Find where the given text appears and provide that cell's center as [x, y] coordinate. 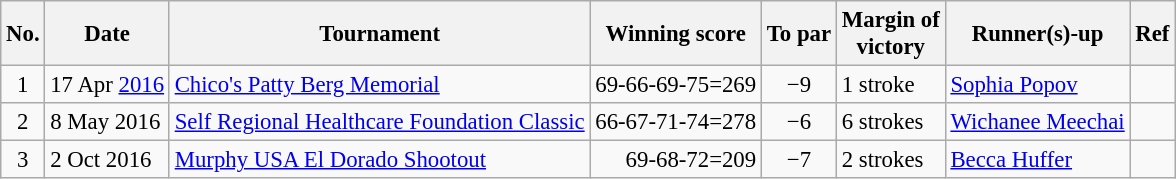
2 [23, 122]
Chico's Patty Berg Memorial [380, 85]
Margin ofvictory [890, 34]
Becca Huffer [1038, 160]
1 stroke [890, 85]
3 [23, 160]
66-67-71-74=278 [676, 122]
−6 [798, 122]
Ref [1152, 34]
Date [107, 34]
Wichanee Meechai [1038, 122]
8 May 2016 [107, 122]
1 [23, 85]
Winning score [676, 34]
Tournament [380, 34]
−7 [798, 160]
2 strokes [890, 160]
6 strokes [890, 122]
Sophia Popov [1038, 85]
69-66-69-75=269 [676, 85]
69-68-72=209 [676, 160]
Murphy USA El Dorado Shootout [380, 160]
−9 [798, 85]
To par [798, 34]
17 Apr 2016 [107, 85]
Self Regional Healthcare Foundation Classic [380, 122]
Runner(s)-up [1038, 34]
2 Oct 2016 [107, 160]
No. [23, 34]
